Locate the cell with the specified text and output its [X, Y] center coordinate. 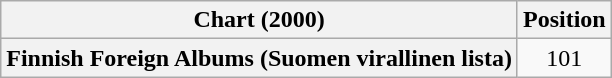
Chart (2000) [260, 20]
101 [564, 58]
Position [564, 20]
Finnish Foreign Albums (Suomen virallinen lista) [260, 58]
